Find where the given text appears and provide that cell's center as [X, Y] coordinate. 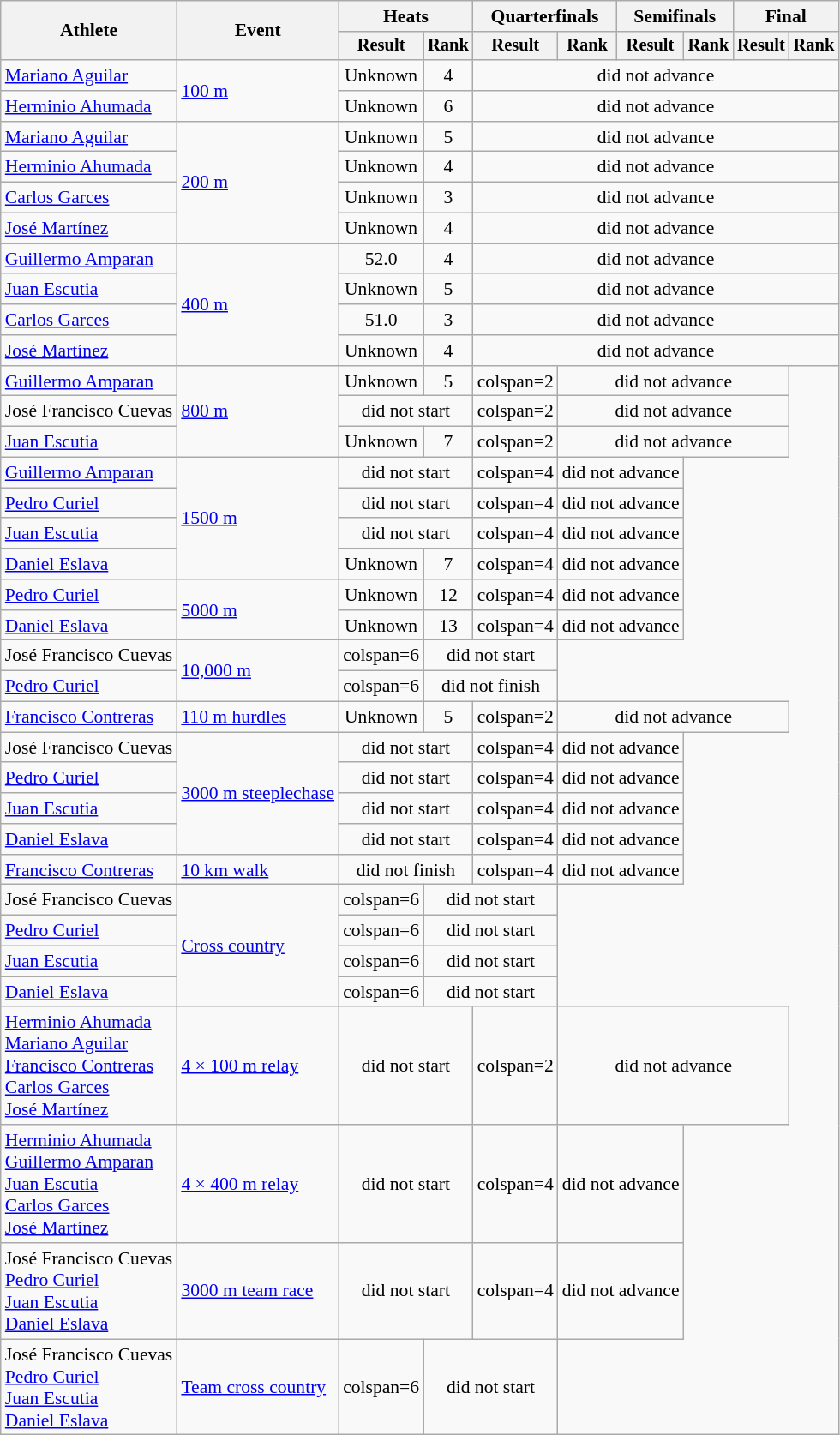
51.0 [381, 320]
3000 m team race [257, 1291]
12 [448, 595]
52.0 [381, 259]
400 m [257, 304]
110 m hurdles [257, 717]
4 × 400 m relay [257, 1184]
Event [257, 31]
10,000 m [257, 670]
Athlete [89, 31]
Herminio AhumadaGuillermo AmparanJuan EscutiaCarlos GarcesJosé Martínez [89, 1184]
Cross country [257, 946]
3000 m steeplechase [257, 793]
10 km walk [257, 870]
4 × 100 m relay [257, 1066]
Herminio AhumadaMariano AguilarFrancisco ContrerasCarlos GarcesJosé Martínez [89, 1066]
Semifinals [675, 16]
5000 m [257, 610]
100 m [257, 91]
800 m [257, 411]
Final [785, 16]
Quarterfinals [545, 16]
1500 m [257, 519]
Team cross country [257, 1387]
6 [448, 106]
13 [448, 626]
Heats [406, 16]
200 m [257, 183]
